For the text-containing cell, return its midpoint in (X, Y) coordinate format. 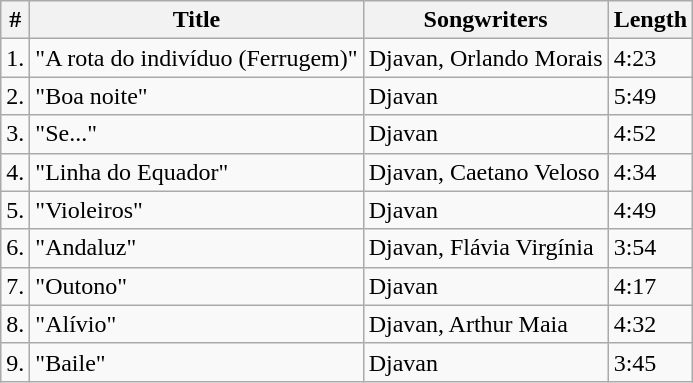
8. (16, 324)
4:17 (650, 286)
"Baile" (196, 362)
5:49 (650, 96)
1. (16, 58)
3. (16, 134)
4:52 (650, 134)
4:23 (650, 58)
6. (16, 248)
9. (16, 362)
Djavan, Arthur Maia (486, 324)
"Se..." (196, 134)
3:45 (650, 362)
"Linha do Equador" (196, 172)
"Alívio" (196, 324)
3:54 (650, 248)
4:32 (650, 324)
4. (16, 172)
4:34 (650, 172)
"Boa noite" (196, 96)
2. (16, 96)
Title (196, 20)
Djavan, Caetano Veloso (486, 172)
Djavan, Flávia Virgínia (486, 248)
7. (16, 286)
"Outono" (196, 286)
Songwriters (486, 20)
"A rota do indivíduo (Ferrugem)" (196, 58)
Djavan, Orlando Morais (486, 58)
"Violeiros" (196, 210)
5. (16, 210)
# (16, 20)
"Andaluz" (196, 248)
Length (650, 20)
4:49 (650, 210)
